Output the (X, Y) coordinate of the center of the cell containing the given text.  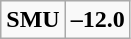
–12.0 (98, 19)
SMU (33, 19)
